Return (x, y) of the center of cell containing provided text 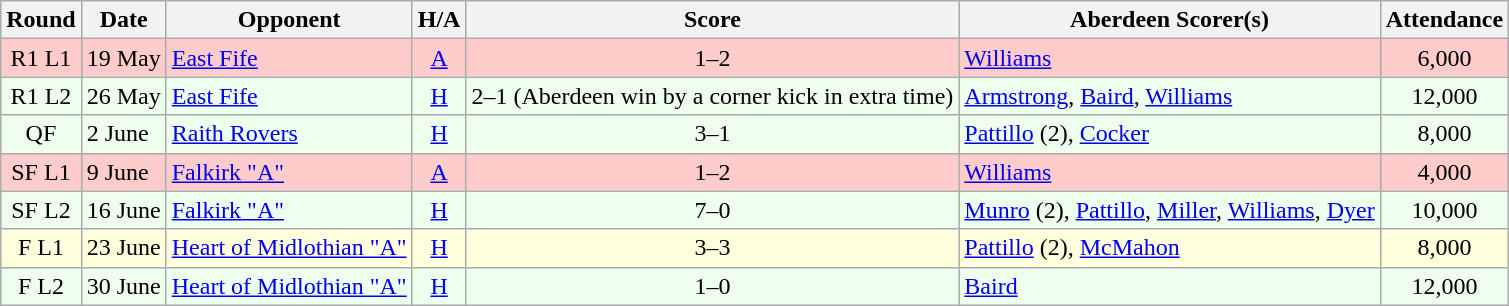
3–1 (712, 134)
Date (124, 20)
QF (41, 134)
Armstrong, Baird, Williams (1170, 96)
SF L1 (41, 172)
Baird (1170, 286)
SF L2 (41, 210)
26 May (124, 96)
Score (712, 20)
Pattillo (2), Cocker (1170, 134)
2 June (124, 134)
7–0 (712, 210)
6,000 (1444, 58)
R1 L2 (41, 96)
30 June (124, 286)
3–3 (712, 248)
9 June (124, 172)
19 May (124, 58)
Opponent (289, 20)
4,000 (1444, 172)
R1 L1 (41, 58)
F L2 (41, 286)
Pattillo (2), McMahon (1170, 248)
Raith Rovers (289, 134)
16 June (124, 210)
Round (41, 20)
Aberdeen Scorer(s) (1170, 20)
F L1 (41, 248)
1–0 (712, 286)
Attendance (1444, 20)
2–1 (Aberdeen win by a corner kick in extra time) (712, 96)
H/A (439, 20)
Munro (2), Pattillo, Miller, Williams, Dyer (1170, 210)
23 June (124, 248)
10,000 (1444, 210)
